Output the [X, Y] coordinate of the center of the cell containing the given text.  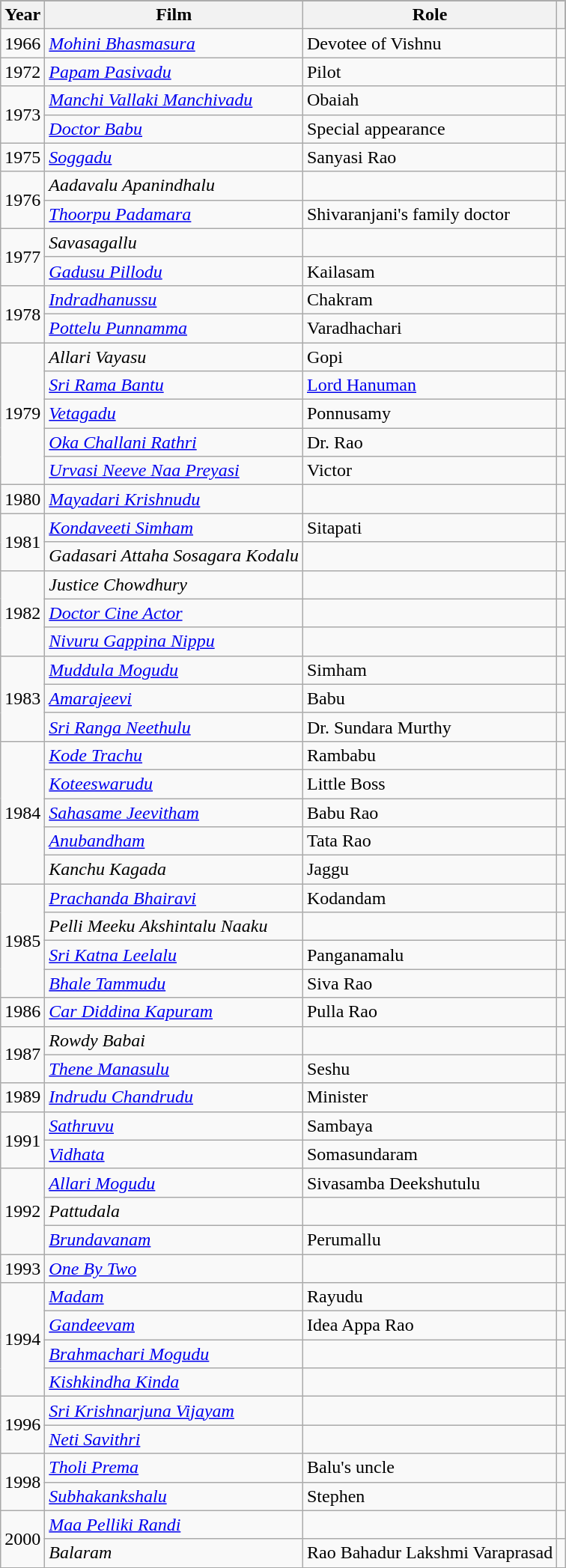
Idea Appa Rao [430, 1326]
Siva Rao [430, 983]
Panganamalu [430, 955]
Obaiah [430, 100]
Role [430, 15]
Year [22, 15]
Minister [430, 1097]
1973 [22, 115]
Anubandham [174, 841]
Mohini Bhasmasura [174, 43]
Papam Pasivadu [174, 72]
Sri Krishnarjuna Vijayam [174, 1411]
Babu [430, 698]
Pottelu Punnamma [174, 328]
Seshu [430, 1069]
Oka Challani Rathri [174, 442]
1987 [22, 1055]
Chakram [430, 299]
Aadavalu Apanindhalu [174, 186]
1982 [22, 613]
Nivuru Gappina Nippu [174, 641]
1998 [22, 1482]
1994 [22, 1340]
Subhakankshalu [174, 1496]
Maa Pelliki Randi [174, 1525]
Vetagadu [174, 414]
Rowdy Babai [174, 1040]
2000 [22, 1539]
Sambaya [430, 1126]
1977 [22, 257]
1978 [22, 314]
Kodandam [430, 898]
Little Boss [430, 784]
Gandeevam [174, 1326]
Savasagallu [174, 242]
Balaram [174, 1553]
Urvasi Neeve Naa Preyasi [174, 471]
Pulla Rao [430, 1012]
Muddula Mogudu [174, 670]
Tholi Prema [174, 1468]
Neti Savithri [174, 1439]
Kanchu Kagada [174, 870]
Gadusu Pillodu [174, 271]
Kode Trachu [174, 755]
Rayudu [430, 1297]
Prachanda Bhairavi [174, 898]
Devotee of Vishnu [430, 43]
Ponnusamy [430, 414]
1989 [22, 1097]
One By Two [174, 1269]
Car Diddina Kapuram [174, 1012]
Doctor Babu [174, 129]
Pattudala [174, 1211]
Kishkindha Kinda [174, 1382]
1981 [22, 542]
Sri Katna Leelalu [174, 955]
Jaggu [430, 870]
Sri Ranga Neethulu [174, 727]
Mayadari Krishnudu [174, 499]
1975 [22, 157]
Victor [430, 471]
Somasundaram [430, 1154]
Thoorpu Padamara [174, 214]
Babu Rao [430, 812]
Stephen [430, 1496]
Brahmachari Mogudu [174, 1354]
Gadasari Attaha Sosagara Kodalu [174, 556]
Shivaranjani's family doctor [430, 214]
Thene Manasulu [174, 1069]
Pelli Meeku Akshintalu Naaku [174, 927]
1991 [22, 1140]
Vidhata [174, 1154]
Amarajeevi [174, 698]
Manchi Vallaki Manchivadu [174, 100]
1979 [22, 414]
Lord Hanuman [430, 385]
Koteeswarudu [174, 784]
Dr. Rao [430, 442]
Kailasam [430, 271]
Indradhanussu [174, 299]
Dr. Sundara Murthy [430, 727]
Pilot [430, 72]
Madam [174, 1297]
Film [174, 15]
1996 [22, 1425]
1986 [22, 1012]
Balu's uncle [430, 1468]
Simham [430, 670]
Sri Rama Bantu [174, 385]
Sahasame Jeevitham [174, 812]
Allari Vayasu [174, 357]
Special appearance [430, 129]
Sanyasi Rao [430, 157]
Allari Mogudu [174, 1183]
Brundavanam [174, 1239]
Sivasamba Deekshutulu [430, 1183]
Rao Bahadur Lakshmi Varaprasad [430, 1553]
Doctor Cine Actor [174, 613]
Bhale Tammudu [174, 983]
Indrudu Chandrudu [174, 1097]
1984 [22, 812]
1966 [22, 43]
1983 [22, 698]
Sitapati [430, 528]
1972 [22, 72]
Kondaveeti Simham [174, 528]
1980 [22, 499]
1992 [22, 1211]
Soggadu [174, 157]
Gopi [430, 357]
Varadhachari [430, 328]
Justice Chowdhury [174, 585]
Perumallu [430, 1239]
Sathruvu [174, 1126]
Tata Rao [430, 841]
1985 [22, 941]
Rambabu [430, 755]
1993 [22, 1269]
1976 [22, 200]
